Capture the cell that displays the provided text and extract its (x, y) central coordinate. 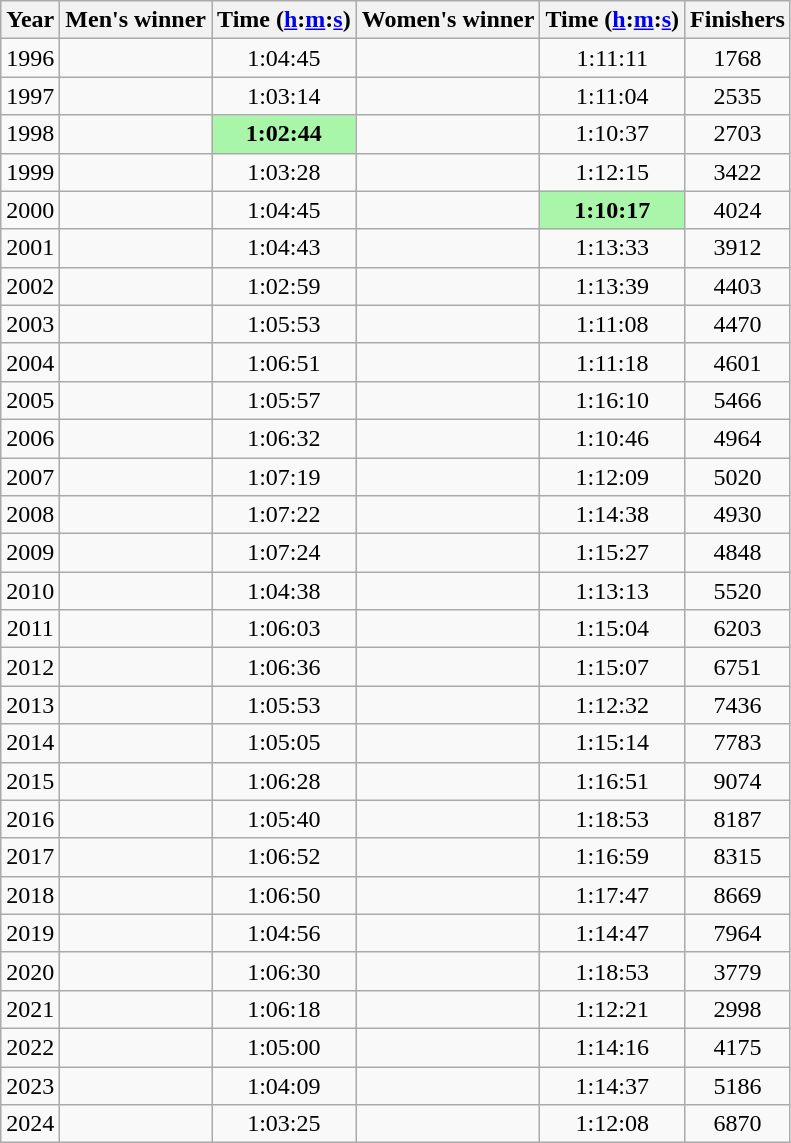
2014 (30, 743)
1:13:33 (612, 248)
2023 (30, 1085)
6203 (738, 629)
4848 (738, 553)
1:14:37 (612, 1085)
5020 (738, 477)
4024 (738, 210)
5186 (738, 1085)
4601 (738, 362)
7436 (738, 705)
1:13:39 (612, 286)
1996 (30, 58)
Women's winner (448, 20)
1:10:37 (612, 134)
2535 (738, 96)
1:11:04 (612, 96)
2018 (30, 895)
2001 (30, 248)
9074 (738, 781)
1:14:16 (612, 1047)
2015 (30, 781)
1:06:52 (284, 857)
1:06:51 (284, 362)
1:06:28 (284, 781)
1:13:13 (612, 591)
3912 (738, 248)
1:04:56 (284, 933)
1:14:47 (612, 933)
1:06:32 (284, 438)
1:03:25 (284, 1124)
1:06:36 (284, 667)
1:15:04 (612, 629)
2017 (30, 857)
8315 (738, 857)
4175 (738, 1047)
1:07:19 (284, 477)
5466 (738, 400)
1768 (738, 58)
3779 (738, 971)
8187 (738, 819)
1:16:10 (612, 400)
8669 (738, 895)
1:12:21 (612, 1009)
1:05:00 (284, 1047)
2003 (30, 324)
1:12:15 (612, 172)
4930 (738, 515)
2024 (30, 1124)
1:15:07 (612, 667)
Men's winner (136, 20)
1:10:46 (612, 438)
1:15:14 (612, 743)
2016 (30, 819)
1:16:59 (612, 857)
1:17:47 (612, 895)
1:07:24 (284, 553)
2012 (30, 667)
1:06:30 (284, 971)
1:05:57 (284, 400)
2004 (30, 362)
1:10:17 (612, 210)
1998 (30, 134)
2022 (30, 1047)
1:06:18 (284, 1009)
4403 (738, 286)
1:03:14 (284, 96)
2998 (738, 1009)
1:06:03 (284, 629)
1:12:09 (612, 477)
1:15:27 (612, 553)
2005 (30, 400)
1:12:32 (612, 705)
2006 (30, 438)
1:05:40 (284, 819)
2007 (30, 477)
Finishers (738, 20)
2010 (30, 591)
2002 (30, 286)
1:07:22 (284, 515)
Year (30, 20)
4470 (738, 324)
7783 (738, 743)
1:04:38 (284, 591)
1999 (30, 172)
1:04:43 (284, 248)
1:02:44 (284, 134)
3422 (738, 172)
1:05:05 (284, 743)
1:11:18 (612, 362)
2019 (30, 933)
5520 (738, 591)
2000 (30, 210)
2011 (30, 629)
1:12:08 (612, 1124)
1:03:28 (284, 172)
2020 (30, 971)
6751 (738, 667)
7964 (738, 933)
1:06:50 (284, 895)
1997 (30, 96)
1:02:59 (284, 286)
1:04:09 (284, 1085)
6870 (738, 1124)
2008 (30, 515)
2013 (30, 705)
1:14:38 (612, 515)
1:16:51 (612, 781)
1:11:11 (612, 58)
2703 (738, 134)
4964 (738, 438)
2021 (30, 1009)
1:11:08 (612, 324)
2009 (30, 553)
